Identify which cell holds the provided text, then report its [X, Y] central coordinate. 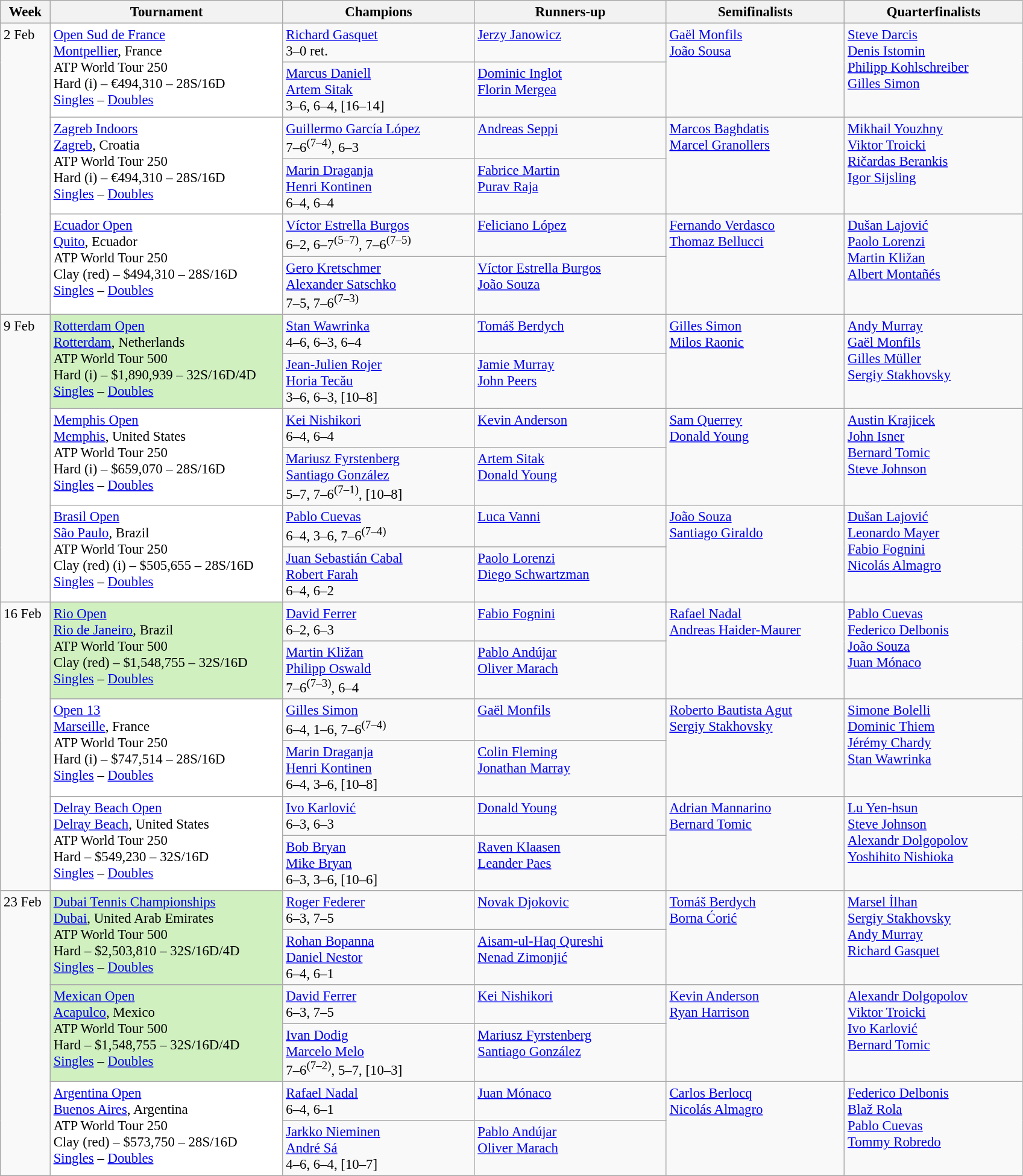
Zagreb Indoors Zagreb, CroatiaATP World Tour 250Hard (i) – €494,310 – 28S/16DSingles – Doubles [166, 166]
Jamie Murray John Peers [570, 381]
Tournament [166, 12]
Donald Young [570, 815]
Delray Beach Open Delray Beach, United StatesATP World Tour 250Hard – $549,230 – 32S/16DSingles – Doubles [166, 843]
Gero Kretschmer Alexander Satschko7–5, 7–6(7–3) [379, 285]
Dušan Lajović Leonardo Mayer Fabio Fognini Nicolás Almagro [934, 554]
Mariusz Fyrstenberg Santiago González 5–7, 7–6(7–1), [10–8] [379, 476]
2 Feb [25, 169]
Kevin Anderson Ryan Harrison [755, 1034]
Open Sud de France Montpellier, FranceATP World Tour 250Hard (i) – €494,310 – 28S/16DSingles – Doubles [166, 71]
Rotterdam Open Rotterdam, NetherlandsATP World Tour 500Hard (i) – $1,890,939 – 32S/16D/4D Singles – Doubles [166, 361]
Mikhail Youzhny Viktor Troicki Ričardas Berankis Igor Sijsling [934, 166]
Marsel İlhan Sergiy Stakhovsky Andy Murray Richard Gasquet [934, 937]
Dubai Tennis Championships Dubai, United Arab EmiratesATP World Tour 500Hard – $2,503,810 – 32S/16D/4DSingles – Doubles [166, 937]
Roberto Bautista Agut Sergiy Stakhovsky [755, 748]
Aisam-ul-Haq Qureshi Nenad Zimonjić [570, 957]
Martin Kližan Philipp Oswald7–6(7–3), 6–4 [379, 670]
Tomáš Berdych Borna Ćorić [755, 937]
Colin Fleming Jonathan Marray [570, 769]
Rafael Nadal6–4, 6–1 [379, 1101]
Week [25, 12]
Gaël Monfils [570, 720]
Fabio Fognini [570, 622]
Lu Yen-hsun Steve Johnson Alexandr Dolgopolov Yoshihito Nishioka [934, 843]
Andreas Seppi [570, 139]
Mariusz Fyrstenberg Santiago González [570, 1052]
Marcos Baghdatis Marcel Granollers [755, 166]
Ecuador Open Quito, EcuadorATP World Tour 250Clay (red) – $494,310 – 28S/16DSingles – Doubles [166, 264]
Novak Djokovic [570, 909]
Juan Mónaco [570, 1101]
Kevin Anderson [570, 428]
Simone Bolelli Dominic Thiem Jérémy Chardy Stan Wawrinka [934, 748]
Rafael Nadal Andreas Haider-Maurer [755, 651]
23 Feb [25, 1032]
Quarterfinalists [934, 12]
Champions [379, 12]
Juan Sebastián Cabal Robert Farah 6–4, 6–2 [379, 575]
Kei Nishikori6–4, 6–4 [379, 428]
Alexandr Dolgopolov Viktor Troicki Ivo Karlović Bernard Tomic [934, 1034]
Andy Murray Gaël Monfils Gilles Müller Sergiy Stakhovsky [934, 361]
Stan Wawrinka4–6, 6–3, 6–4 [379, 334]
Marin Draganja Henri Kontinen6–4, 6–4 [379, 187]
Gilles Simon Milos Raonic [755, 361]
Víctor Estrella Burgos 6–2, 6–7(5–7), 7–6(7–5) [379, 235]
Bob Bryan Mike Bryan6–3, 3–6, [10–6] [379, 863]
Roger Federer6–3, 7–5 [379, 909]
Jarkko Nieminen André Sá4–6, 6–4, [10–7] [379, 1148]
Ivan Dodig Marcelo Melo7–6(7–2), 5–7, [10–3] [379, 1052]
Semifinalists [755, 12]
David Ferrer6–3, 7–5 [379, 1005]
Kei Nishikori [570, 1005]
Rio Open Rio de Janeiro, BrazilATP World Tour 500Clay (red) – $1,548,755 – 32S/16DSingles – Doubles [166, 651]
Open 13 Marseille, FranceATP World Tour 250Hard (i) – $747,514 – 28S/16DSingles – Doubles [166, 748]
Guillermo García López 7–6(7–4), 6–3 [379, 139]
Tomáš Berdych [570, 334]
Brasil Open São Paulo, BrazilATP World Tour 250Clay (red) (i) – $505,655 – 28S/16DSingles – Doubles [166, 554]
Marin Draganja Henri Kontinen 6–4, 3–6, [10–8] [379, 769]
Marcus Daniell Artem Sitak3–6, 6–4, [16–14] [379, 90]
Rohan Bopanna Daniel Nestor6–4, 6–1 [379, 957]
Adrian Mannarino Bernard Tomic [755, 843]
Mexican Open Acapulco, MexicoATP World Tour 500Hard – $1,548,755 – 32S/16D/4DSingles – Doubles [166, 1034]
Pablo Cuevas6–4, 3–6, 7–6(7–4) [379, 526]
Richard Gasquet 3–0 ret. [379, 43]
Memphis Open Memphis, United StatesATP World Tour 250Hard (i) – $659,070 – 28S/16DSingles – Doubles [166, 457]
Feliciano López [570, 235]
Artem Sitak Donald Young [570, 476]
Dušan Lajović Paolo Lorenzi Martin Kližan Albert Montañés [934, 264]
Jean-Julien Rojer Horia Tecău3–6, 6–3, [10–8] [379, 381]
Ivo Karlović6–3, 6–3 [379, 815]
Carlos Berlocq Nicolás Almagro [755, 1128]
Raven Klaasen Leander Paes [570, 863]
Argentina Open Buenos Aires, ArgentinaATP World Tour 250Clay (red) – $573,750 – 28S/16DSingles – Doubles [166, 1128]
João Souza Santiago Giraldo [755, 554]
Gaël Monfils João Sousa [755, 71]
Fernando Verdasco Thomaz Bellucci [755, 264]
David Ferrer 6–2, 6–3 [379, 622]
Austin Krajicek John Isner Bernard Tomic Steve Johnson [934, 457]
Federico Delbonis Blaž Rola Pablo Cuevas Tommy Robredo [934, 1128]
Dominic Inglot Florin Mergea [570, 90]
Jerzy Janowicz [570, 43]
Fabrice Martin Purav Raja [570, 187]
Luca Vanni [570, 526]
Sam Querrey Donald Young [755, 457]
16 Feb [25, 747]
Víctor Estrella Burgos João Souza [570, 285]
9 Feb [25, 458]
Pablo Cuevas Federico Delbonis João Souza Juan Mónaco [934, 651]
Runners-up [570, 12]
Paolo Lorenzi Diego Schwartzman [570, 575]
Gilles Simon 6–4, 1–6, 7–6(7–4) [379, 720]
Steve Darcis Denis Istomin Philipp Kohlschreiber Gilles Simon [934, 71]
